Detect which cell encompasses the target text, then output its [x, y] center coordinate. 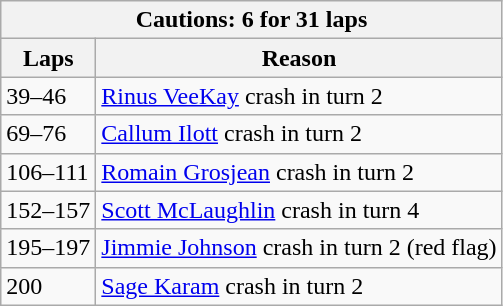
Callum Ilott crash in turn 2 [299, 134]
Jimmie Johnson crash in turn 2 (red flag) [299, 248]
195–197 [48, 248]
106–111 [48, 172]
Reason [299, 58]
152–157 [48, 210]
69–76 [48, 134]
200 [48, 286]
Sage Karam crash in turn 2 [299, 286]
Laps [48, 58]
Rinus VeeKay crash in turn 2 [299, 96]
Scott McLaughlin crash in turn 4 [299, 210]
39–46 [48, 96]
Cautions: 6 for 31 laps [252, 20]
Romain Grosjean crash in turn 2 [299, 172]
